Provide the (x, y) coordinate of the cell's center where the given text is located.  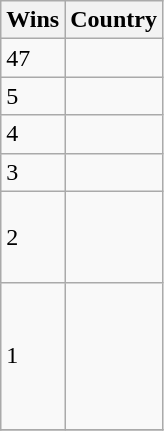
47 (33, 58)
1 (33, 356)
2 (33, 237)
Wins (33, 20)
4 (33, 134)
Country (114, 20)
3 (33, 172)
5 (33, 96)
